Provide the (x, y) coordinate of the cell's center where the given text is located.  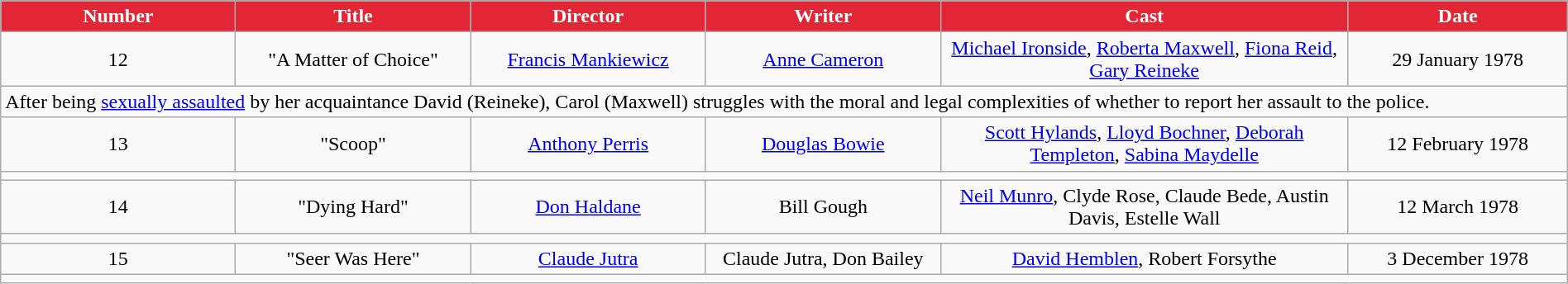
13 (118, 144)
Douglas Bowie (823, 144)
14 (118, 206)
Don Haldane (588, 206)
"Dying Hard" (353, 206)
3 December 1978 (1457, 258)
12 February 1978 (1457, 144)
Michael Ironside, Roberta Maxwell, Fiona Reid, Gary Reineke (1145, 59)
Anne Cameron (823, 59)
Bill Gough (823, 206)
12 (118, 59)
"Seer Was Here" (353, 258)
Title (353, 17)
Scott Hylands, Lloyd Bochner, Deborah Templeton, Sabina Maydelle (1145, 144)
12 March 1978 (1457, 206)
29 January 1978 (1457, 59)
Francis Mankiewicz (588, 59)
Number (118, 17)
Anthony Perris (588, 144)
Claude Jutra (588, 258)
Claude Jutra, Don Bailey (823, 258)
Neil Munro, Clyde Rose, Claude Bede, Austin Davis, Estelle Wall (1145, 206)
Cast (1145, 17)
15 (118, 258)
Director (588, 17)
David Hemblen, Robert Forsythe (1145, 258)
"A Matter of Choice" (353, 59)
"Scoop" (353, 144)
Writer (823, 17)
Date (1457, 17)
